Locate the cell with the specified text and output its [x, y] center coordinate. 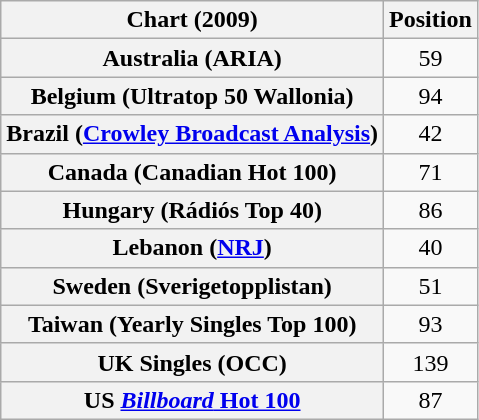
Belgium (Ultratop 50 Wallonia) [192, 96]
Hungary (Rádiós Top 40) [192, 210]
Australia (ARIA) [192, 58]
93 [431, 324]
Brazil (Crowley Broadcast Analysis) [192, 134]
94 [431, 96]
51 [431, 286]
UK Singles (OCC) [192, 362]
Canada (Canadian Hot 100) [192, 172]
59 [431, 58]
40 [431, 248]
42 [431, 134]
71 [431, 172]
86 [431, 210]
139 [431, 362]
Position [431, 20]
Chart (2009) [192, 20]
87 [431, 400]
Taiwan (Yearly Singles Top 100) [192, 324]
Sweden (Sverigetopplistan) [192, 286]
Lebanon (NRJ) [192, 248]
US Billboard Hot 100 [192, 400]
